Locate the cell with the specified text and output its [x, y] center coordinate. 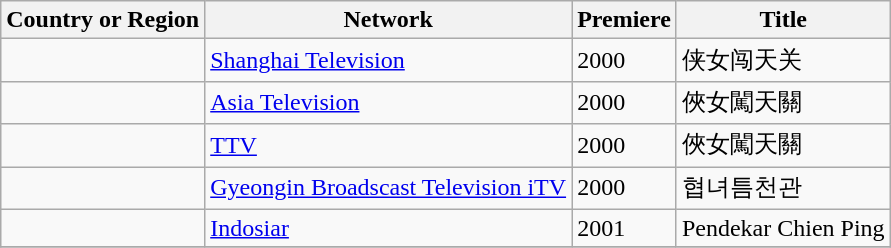
Asia Television [388, 102]
Network [388, 20]
협녀틈천관 [783, 188]
侠女闯天关 [783, 60]
Country or Region [103, 20]
Premiere [624, 20]
Gyeongin Broadscast Television iTV [388, 188]
Pendekar Chien Ping [783, 228]
Title [783, 20]
2001 [624, 228]
Indosiar [388, 228]
Shanghai Television [388, 60]
TTV [388, 146]
